Provide the (x, y) coordinate of the cell's center where the given text is located.  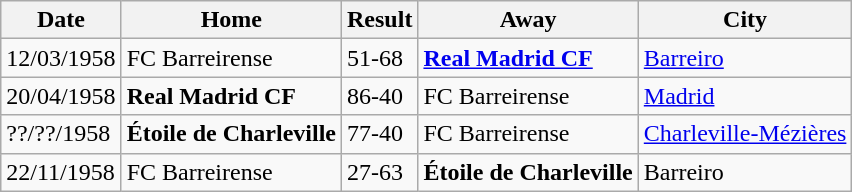
12/03/1958 (61, 58)
86-40 (380, 96)
27-63 (380, 172)
Home (231, 20)
??/??/1958 (61, 134)
Away (528, 20)
Result (380, 20)
City (745, 20)
Charleville-Mézières (745, 134)
77-40 (380, 134)
Madrid (745, 96)
22/11/1958 (61, 172)
51-68 (380, 58)
20/04/1958 (61, 96)
Date (61, 20)
